Return (x, y) of the center of cell containing provided text 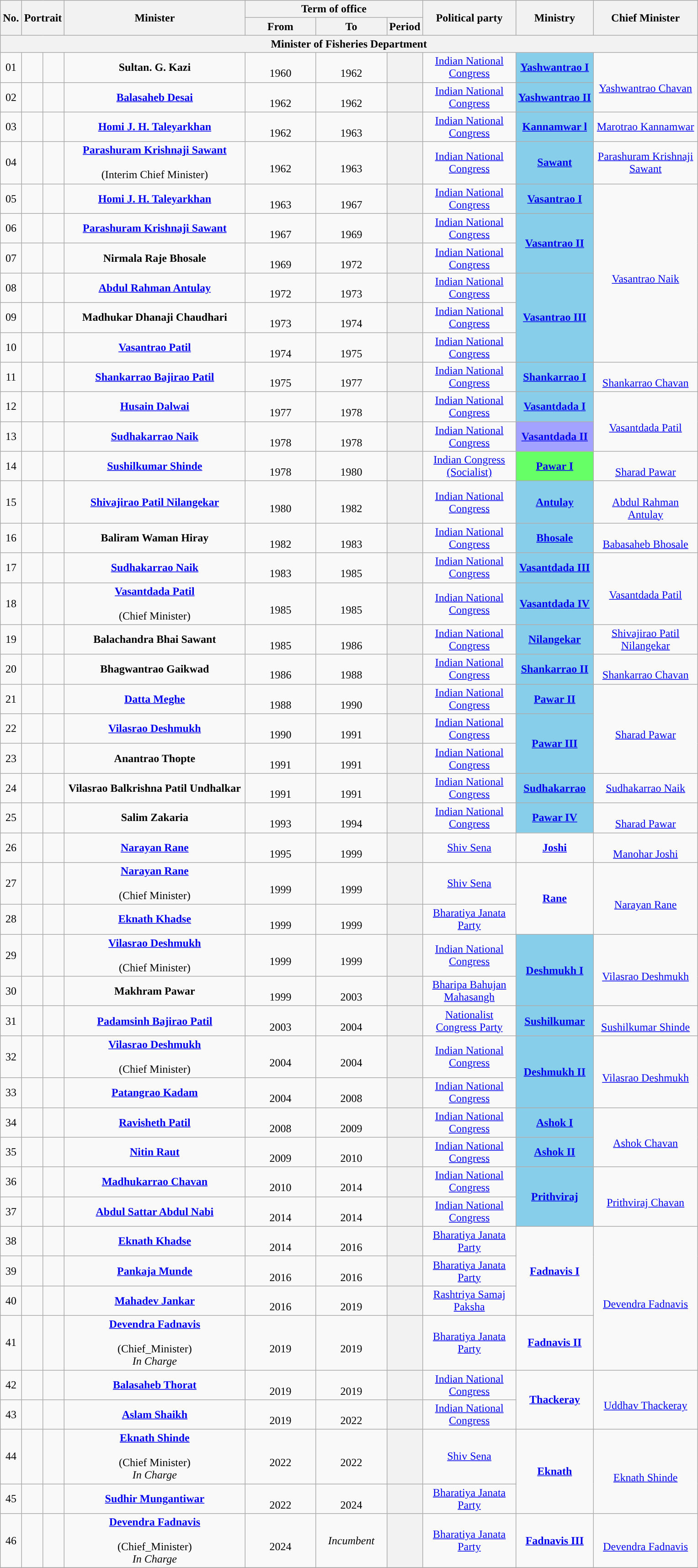
Pawar I (554, 466)
1993 (281, 818)
Yashwantrao II (554, 97)
Madhukar Dhanaji Chaudhari (155, 317)
Vilasrao Balkrishna Patil Undhalkar (155, 788)
Abdul Sattar Abdul Nabi (155, 1212)
Ravisheth Patil (155, 1122)
Nilangekar (554, 640)
Baliram Waman Hiray (155, 538)
Makhram Pawar (155, 991)
20 (11, 669)
25 (11, 818)
Shankarrao Bajirao Patil (155, 377)
Ashok II (554, 1152)
Rashtriya Samaj Paksha (469, 1300)
Marotrao Kannamwar (645, 127)
Parashuram Krishnaji Sawant (Interim Chief Minister) (155, 163)
26 (11, 847)
Madhukarrao Chavan (155, 1181)
10 (11, 347)
Aslam Shaikh (155, 1414)
Vasantrao III (554, 317)
Anantrao Thopte (155, 758)
21 (11, 699)
Deshmukh I (554, 970)
32 (11, 1057)
Ministry (554, 18)
Incumbent (351, 1541)
31 (11, 1021)
Husain Dalwai (155, 407)
22 (11, 728)
36 (11, 1181)
17 (11, 567)
Fadnavis II (554, 1342)
04 (11, 163)
Portrait (43, 18)
Minister (155, 18)
11 (11, 377)
Sudhakarrao (554, 788)
03 (11, 127)
No. (11, 18)
12 (11, 407)
43 (11, 1414)
37 (11, 1212)
05 (11, 198)
From (281, 26)
Ashok I (554, 1122)
46 (11, 1541)
Vasantdada IV (554, 604)
28 (11, 919)
Salim Zakaria (155, 818)
02 (11, 97)
Balasaheb Thorat (155, 1384)
Eknath Shinde (645, 1472)
19 (11, 640)
Pawar II (554, 699)
Ashok Chavan (645, 1137)
Joshi (554, 847)
Narayan Rane (Chief Minister) (155, 884)
14 (11, 466)
Prithviraj (554, 1197)
Term of office (334, 9)
38 (11, 1241)
Pawar IV (554, 818)
Manohar Joshi (645, 847)
Vasantrao I (554, 198)
1995 (281, 847)
Uddhav Thackeray (645, 1399)
09 (11, 317)
13 (11, 437)
Vasantrao Patil (155, 347)
45 (11, 1499)
Sushilkumar (554, 1021)
Fadnavis III (554, 1541)
29 (11, 955)
01 (11, 68)
Prithviraj Chavan (645, 1197)
Minister of Fisheries Department (349, 44)
27 (11, 884)
Sudhir Mungantiwar (155, 1499)
15 (11, 502)
16 (11, 538)
Yashwantrao I (554, 68)
30 (11, 991)
Rane (554, 898)
08 (11, 288)
Period (405, 26)
06 (11, 228)
Political party (469, 18)
Vasantdada I (554, 407)
1994 (351, 818)
23 (11, 758)
To (351, 26)
Nirmala Raje Bhosale (155, 258)
Deshmukh II (554, 1072)
Chief Minister (645, 18)
Padamsinh Bajirao Patil (155, 1021)
Eknath (554, 1472)
Nationalist Congress Party (469, 1021)
Vasantdada III (554, 567)
Vasantdada II (554, 437)
Indian Congress (Socialist) (469, 466)
Datta Meghe (155, 699)
Babasaheb Bhosale (645, 538)
41 (11, 1342)
Bhagwantrao Gaikwad (155, 669)
07 (11, 258)
39 (11, 1271)
33 (11, 1093)
Bhosale (554, 538)
35 (11, 1152)
Kannamwar l (554, 127)
44 (11, 1457)
Patangrao Kadam (155, 1093)
Fadnavis I (554, 1271)
Vasantdada Patil (Chief Minister) (155, 604)
Sawant (554, 163)
34 (11, 1122)
Vasantrao Naik (645, 273)
18 (11, 604)
42 (11, 1384)
Vasantrao II (554, 243)
Pawar III (554, 743)
Balachandra Bhai Sawant (155, 640)
24 (11, 788)
Thackeray (554, 1399)
Balasaheb Desai (155, 97)
Bharipa Bahujan Mahasangh (469, 991)
Eknath Shinde (Chief Minister)In Charge (155, 1457)
Mahadev Jankar (155, 1300)
Shankarrao II (554, 669)
Yashwantrao Chavan (645, 82)
Antulay (554, 502)
Sultan. G. Kazi (155, 68)
Shankarrao I (554, 377)
1960 (281, 68)
40 (11, 1300)
Pankaja Munde (155, 1271)
Nitin Raut (155, 1152)
